Locate the cell with the specified text and output its (X, Y) center coordinate. 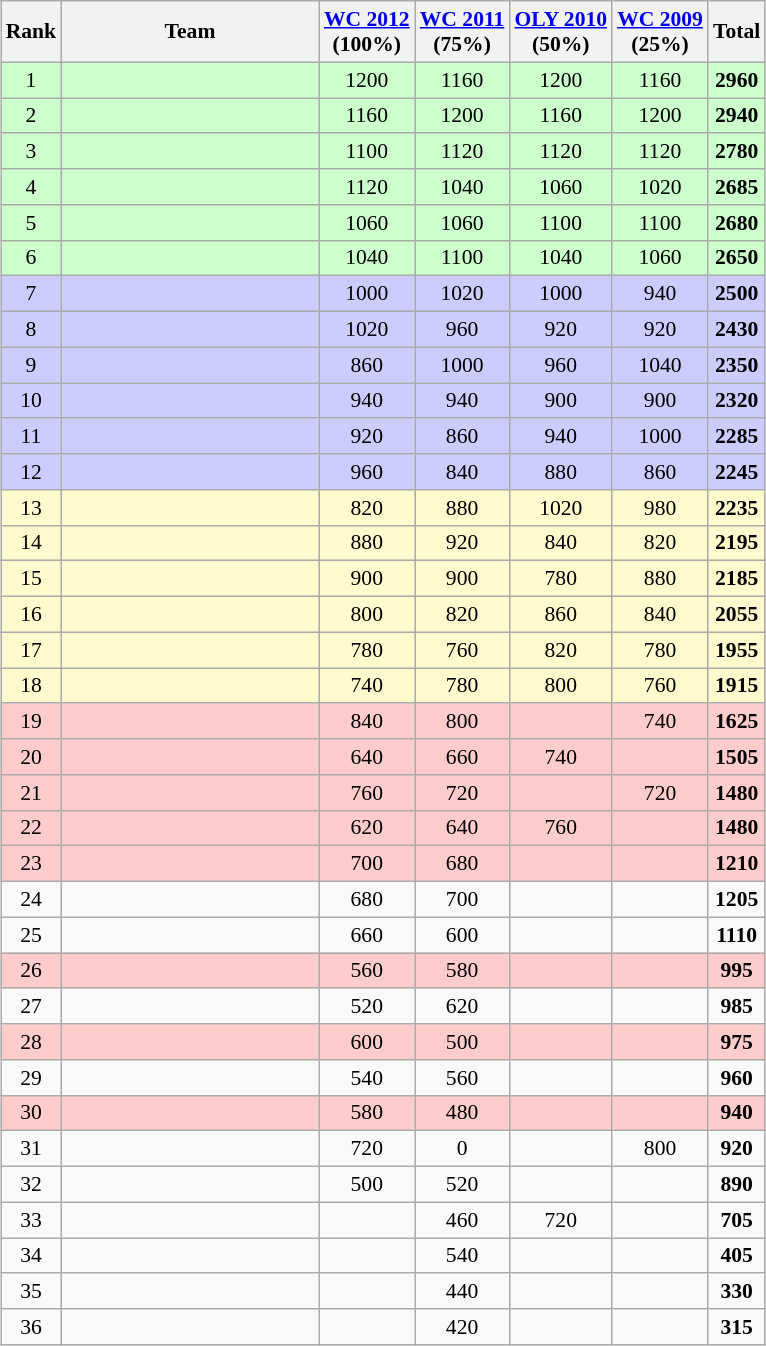
36 (32, 1327)
29 (32, 1078)
26 (32, 971)
21 (32, 793)
25 (32, 935)
13 (32, 508)
995 (736, 971)
1110 (736, 935)
705 (736, 1220)
2195 (736, 543)
7 (32, 294)
315 (736, 1327)
985 (736, 1007)
9 (32, 365)
32 (32, 1185)
WC 2012(100%) (367, 32)
24 (32, 900)
OLY 2010(50%) (560, 32)
2960 (736, 80)
1205 (736, 900)
15 (32, 579)
10 (32, 401)
11 (32, 437)
1 (32, 80)
2185 (736, 579)
1210 (736, 864)
480 (462, 1113)
2235 (736, 508)
2245 (736, 472)
405 (736, 1256)
1915 (736, 686)
330 (736, 1292)
1505 (736, 757)
1625 (736, 722)
Total (736, 32)
28 (32, 1042)
5 (32, 223)
2055 (736, 615)
33 (32, 1220)
31 (32, 1149)
35 (32, 1292)
WC 2009(25%) (660, 32)
420 (462, 1327)
22 (32, 828)
2430 (736, 330)
2780 (736, 152)
2 (32, 116)
17 (32, 650)
1955 (736, 650)
890 (736, 1185)
2320 (736, 401)
4 (32, 187)
0 (462, 1149)
27 (32, 1007)
440 (462, 1292)
16 (32, 615)
3 (32, 152)
12 (32, 472)
30 (32, 1113)
6 (32, 258)
2940 (736, 116)
34 (32, 1256)
18 (32, 686)
2350 (736, 365)
980 (660, 508)
8 (32, 330)
2680 (736, 223)
Team (190, 32)
WC 2011(75%) (462, 32)
14 (32, 543)
975 (736, 1042)
2285 (736, 437)
2500 (736, 294)
19 (32, 722)
Rank (32, 32)
2650 (736, 258)
460 (462, 1220)
23 (32, 864)
20 (32, 757)
2685 (736, 187)
